Return (X, Y) of the center of cell containing provided text 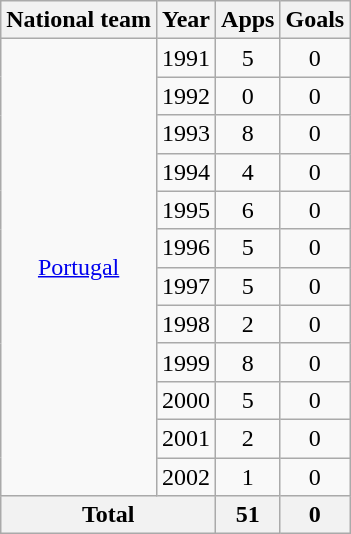
1994 (186, 172)
1996 (186, 248)
2002 (186, 477)
1998 (186, 324)
1992 (186, 96)
Year (186, 20)
6 (248, 210)
1 (248, 477)
1991 (186, 58)
Portugal (79, 268)
1999 (186, 362)
1993 (186, 134)
Apps (248, 20)
1997 (186, 286)
National team (79, 20)
Total (108, 515)
51 (248, 515)
4 (248, 172)
2001 (186, 438)
2000 (186, 400)
Goals (315, 20)
1995 (186, 210)
